Extract the (X, Y) coordinate from the center of the cell holding the provided text.  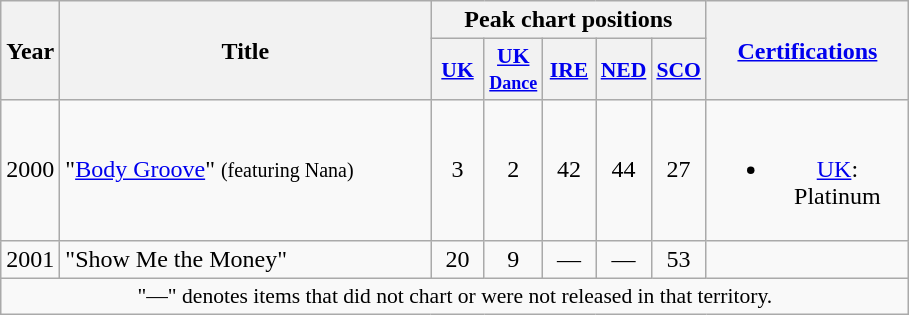
Peak chart positions (568, 20)
"—" denotes items that did not chart or were not released in that territory. (455, 296)
9 (513, 259)
UKDance (513, 70)
42 (568, 170)
UK (458, 70)
3 (458, 170)
"Show Me the Money" (246, 259)
20 (458, 259)
UK: Platinum (808, 170)
NED (624, 70)
44 (624, 170)
2001 (30, 259)
Year (30, 50)
Certifications (808, 50)
2 (513, 170)
"Body Groove" (featuring Nana) (246, 170)
53 (678, 259)
SCO (678, 70)
IRE (568, 70)
2000 (30, 170)
Title (246, 50)
27 (678, 170)
